Determine the (X, Y) coordinate at the center of the cell enclosing the given text.  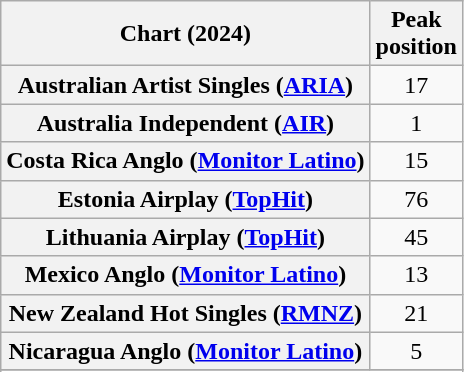
Australian Artist Singles (ARIA) (186, 85)
Australia Independent (AIR) (186, 123)
21 (416, 313)
Costa Rica Anglo (Monitor Latino) (186, 161)
15 (416, 161)
5 (416, 351)
13 (416, 275)
New Zealand Hot Singles (RMNZ) (186, 313)
Estonia Airplay (TopHit) (186, 199)
76 (416, 199)
17 (416, 85)
Lithuania Airplay (TopHit) (186, 237)
Mexico Anglo (Monitor Latino) (186, 275)
Chart (2024) (186, 34)
1 (416, 123)
45 (416, 237)
Peakposition (416, 34)
Nicaragua Anglo (Monitor Latino) (186, 351)
